Detect which cell encompasses the target text, then output its [x, y] center coordinate. 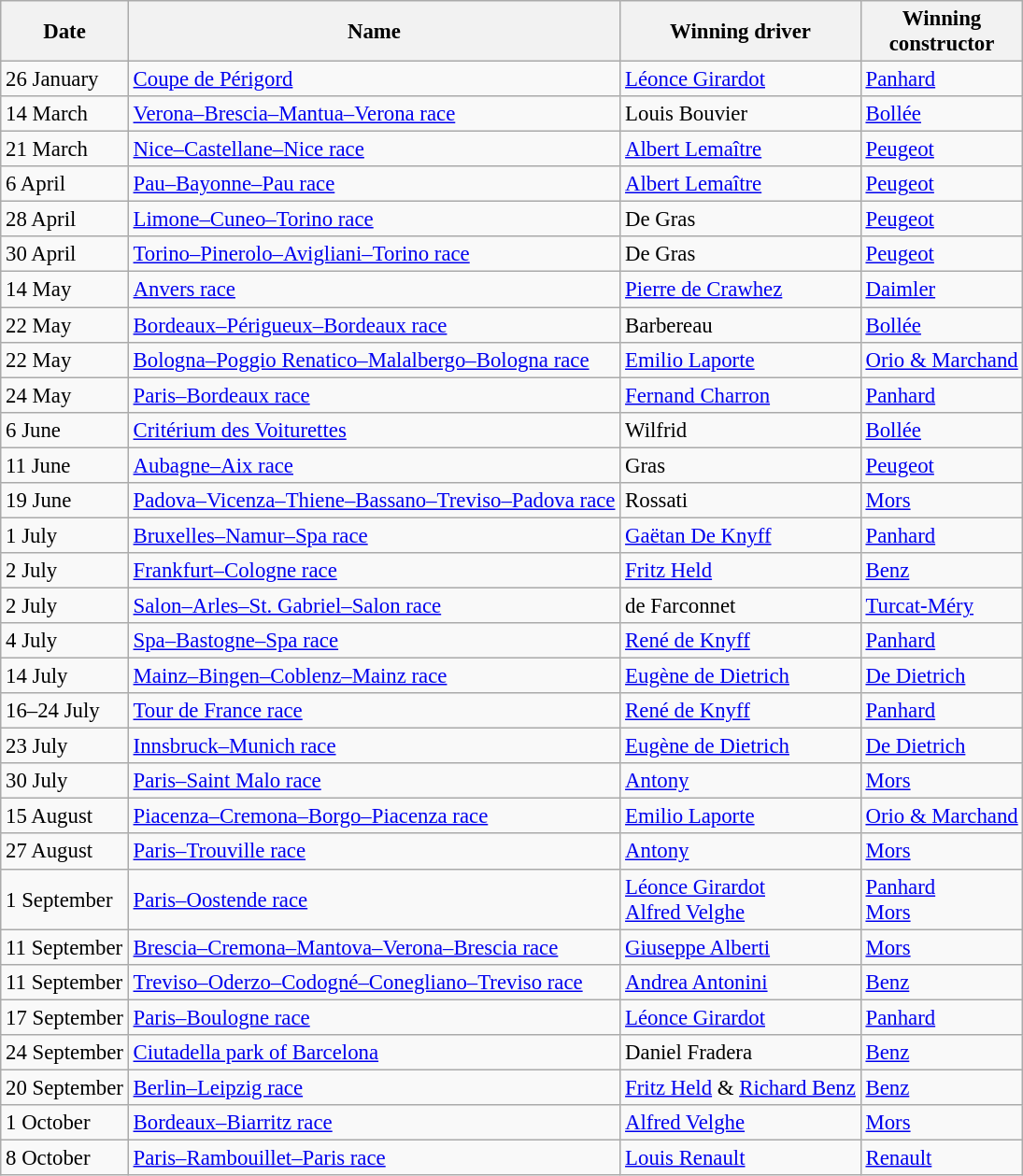
Aubagne–Aix race [374, 465]
14 March [64, 114]
Treviso–Oderzo–Codogné–Conegliano–Treviso race [374, 982]
Léonce Girardot Alfred Velghe [740, 899]
Mainz–Bingen–Coblenz–Mainz race [374, 676]
Winningconstructor [942, 32]
Paris–Saint Malo race [374, 781]
Paris–Oostende race [374, 899]
Andrea Antonini [740, 982]
Brescia–Cremona–Mantova–Verona–Brescia race [374, 947]
20 September [64, 1087]
23 July [64, 746]
6 June [64, 430]
Bologna–Poggio Renatico–Malalbergo–Bologna race [374, 360]
Barbereau [740, 325]
24 September [64, 1053]
Bordeaux–Biarritz race [374, 1123]
16–24 July [64, 711]
30 July [64, 781]
30 April [64, 255]
26 January [64, 79]
Salon–Arles–St. Gabriel–Salon race [374, 605]
Name [374, 32]
Tour de France race [374, 711]
Coupe de Périgord [374, 79]
1 September [64, 899]
Pau–Bayonne–Pau race [374, 184]
Paris–Rambouillet–Paris race [374, 1157]
Paris–Bordeaux race [374, 395]
24 May [64, 395]
8 October [64, 1157]
PanhardMors [942, 899]
Fritz Held [740, 571]
14 May [64, 290]
Anvers race [374, 290]
Paris–Trouville race [374, 852]
Fritz Held & Richard Benz [740, 1087]
Fernand Charron [740, 395]
Bordeaux–Périgueux–Bordeaux race [374, 325]
11 June [64, 465]
Frankfurt–Cologne race [374, 571]
Date [64, 32]
1 July [64, 535]
Ciutadella park of Barcelona [374, 1053]
19 June [64, 501]
21 March [64, 149]
Spa–Bastogne–Spa race [374, 641]
Giuseppe Alberti [740, 947]
Wilfrid [740, 430]
1 October [64, 1123]
Berlin–Leipzig race [374, 1087]
Daimler [942, 290]
Louis Bouvier [740, 114]
Pierre de Crawhez [740, 290]
Nice–Castellane–Nice race [374, 149]
17 September [64, 1017]
6 April [64, 184]
Alfred Velghe [740, 1123]
Critérium des Voiturettes [374, 430]
4 July [64, 641]
Daniel Fradera [740, 1053]
Louis Renault [740, 1157]
Torino–Pinerolo–Avigliani–Torino race [374, 255]
14 July [64, 676]
15 August [64, 816]
Innsbruck–Munich race [374, 746]
Gras [740, 465]
Paris–Boulogne race [374, 1017]
de Farconnet [740, 605]
28 April [64, 220]
Winning driver [740, 32]
27 August [64, 852]
Padova–Vicenza–Thiene–Bassano–Treviso–Padova race [374, 501]
Bruxelles–Namur–Spa race [374, 535]
Rossati [740, 501]
Piacenza–Cremona–Borgo–Piacenza race [374, 816]
Verona–Brescia–Mantua–Verona race [374, 114]
Limone–Cuneo–Torino race [374, 220]
Renault [942, 1157]
Gaëtan De Knyff [740, 535]
Turcat-Méry [942, 605]
